Determine the [x, y] coordinate at the center of the cell enclosing the given text.  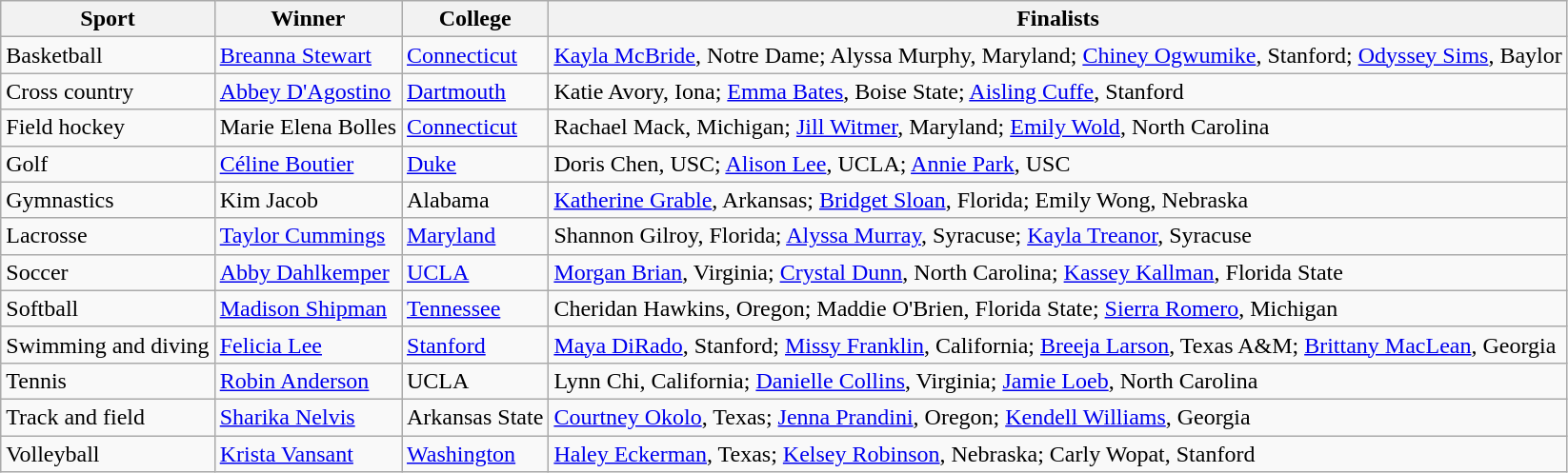
Marie Elena Bolles [308, 128]
Robin Anderson [308, 381]
Field hockey [108, 128]
Gymnastics [108, 200]
Alabama [475, 200]
Stanford [475, 345]
Swimming and diving [108, 345]
Winner [308, 19]
Felicia Lee [308, 345]
Cheridan Hawkins, Oregon; Maddie O'Brien, Florida State; Sierra Romero, Michigan [1057, 308]
Courtney Okolo, Texas; Jenna Prandini, Oregon; Kendell Williams, Georgia [1057, 417]
Softball [108, 308]
Track and field [108, 417]
Katie Avory, Iona; Emma Bates, Boise State; Aisling Cuffe, Stanford [1057, 91]
Tennessee [475, 308]
Shannon Gilroy, Florida; Alyssa Murray, Syracuse; Kayla Treanor, Syracuse [1057, 236]
Morgan Brian, Virginia; Crystal Dunn, North Carolina; Kassey Kallman, Florida State [1057, 272]
Kim Jacob [308, 200]
Lacrosse [108, 236]
Abbey D'Agostino [308, 91]
Finalists [1057, 19]
Dartmouth [475, 91]
Krista Vansant [308, 454]
Basketball [108, 55]
Sport [108, 19]
Maya DiRado, Stanford; Missy Franklin, California; Breeja Larson, Texas A&M; Brittany MacLean, Georgia [1057, 345]
College [475, 19]
Maryland [475, 236]
Abby Dahlkemper [308, 272]
Katherine Grable, Arkansas; Bridget Sloan, Florida; Emily Wong, Nebraska [1057, 200]
Golf [108, 164]
Doris Chen, USC; Alison Lee, UCLA; Annie Park, USC [1057, 164]
Tennis [108, 381]
Lynn Chi, California; Danielle Collins, Virginia; Jamie Loeb, North Carolina [1057, 381]
Duke [475, 164]
Madison Shipman [308, 308]
Céline Boutier [308, 164]
Volleyball [108, 454]
Breanna Stewart [308, 55]
Washington [475, 454]
Kayla McBride, Notre Dame; Alyssa Murphy, Maryland; Chiney Ogwumike, Stanford; Odyssey Sims, Baylor [1057, 55]
Rachael Mack, Michigan; Jill Witmer, Maryland; Emily Wold, North Carolina [1057, 128]
Soccer [108, 272]
Haley Eckerman, Texas; Kelsey Robinson, Nebraska; Carly Wopat, Stanford [1057, 454]
Taylor Cummings [308, 236]
Arkansas State [475, 417]
Sharika Nelvis [308, 417]
Cross country [108, 91]
